Return [x, y] of the center of cell containing provided text 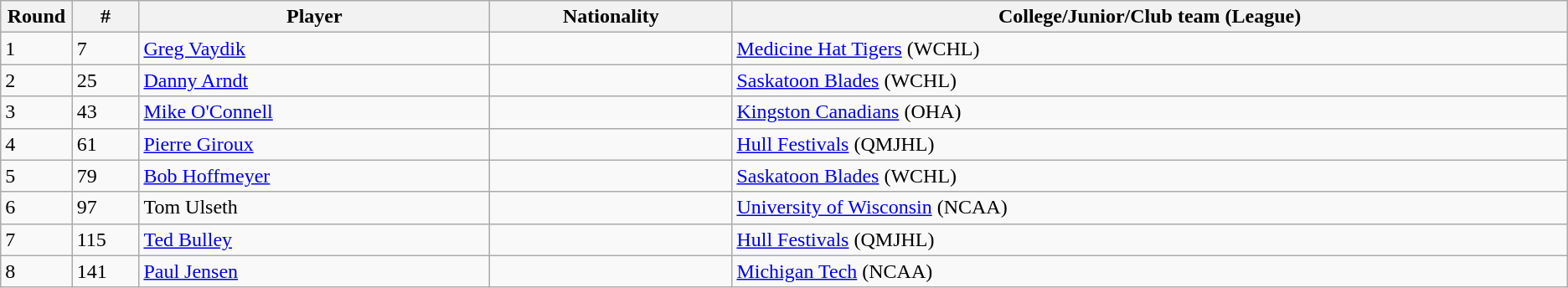
College/Junior/Club team (League) [1149, 17]
2 [37, 80]
Mike O'Connell [315, 112]
79 [106, 176]
Medicine Hat Tigers (WCHL) [1149, 49]
8 [37, 271]
97 [106, 208]
Michigan Tech (NCAA) [1149, 271]
Greg Vaydik [315, 49]
43 [106, 112]
141 [106, 271]
1 [37, 49]
Paul Jensen [315, 271]
# [106, 17]
Player [315, 17]
5 [37, 176]
Kingston Canadians (OHA) [1149, 112]
25 [106, 80]
Round [37, 17]
Ted Bulley [315, 239]
6 [37, 208]
61 [106, 144]
115 [106, 239]
Danny Arndt [315, 80]
Bob Hoffmeyer [315, 176]
Nationality [611, 17]
Pierre Giroux [315, 144]
University of Wisconsin (NCAA) [1149, 208]
Tom Ulseth [315, 208]
3 [37, 112]
4 [37, 144]
